Pinpoint the cell where the given text exists, returning its [x, y] midpoint coordinate. 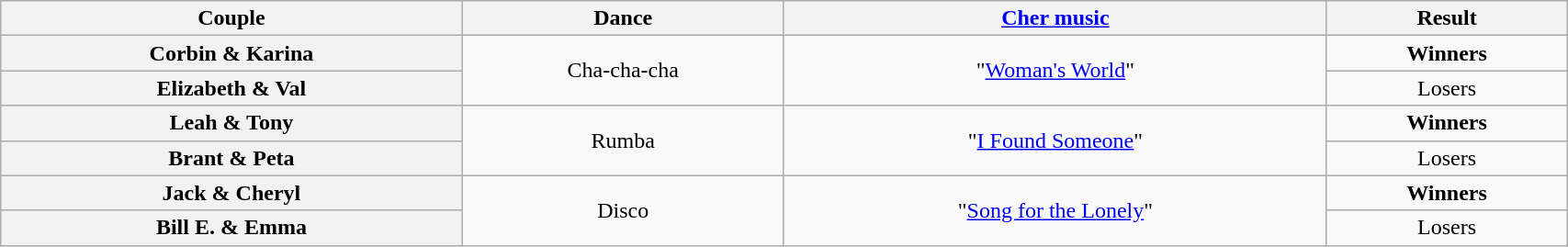
Result [1446, 18]
Corbin & Karina [231, 53]
Bill E. & Emma [231, 228]
"Song for the Lonely" [1055, 210]
Leah & Tony [231, 123]
Couple [231, 18]
Jack & Cheryl [231, 193]
Cher music [1055, 18]
Cha-cha-cha [623, 71]
Elizabeth & Val [231, 88]
Disco [623, 210]
"Woman's World" [1055, 71]
"I Found Someone" [1055, 140]
Brant & Peta [231, 158]
Dance [623, 18]
Rumba [623, 140]
